Provide the [x, y] coordinate of the cell's center where the given text is located.  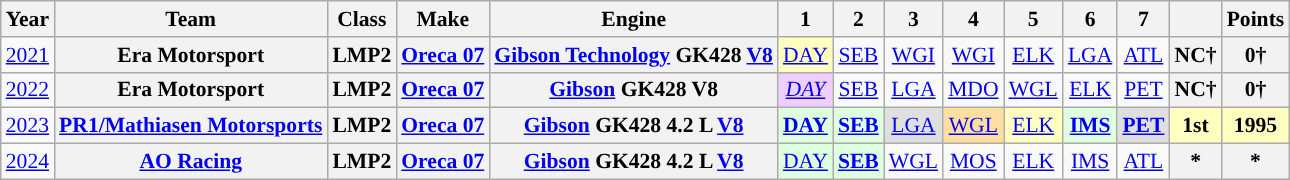
Points [1256, 19]
AO Racing [190, 162]
2022 [28, 90]
1 [806, 19]
2024 [28, 162]
Gibson Technology GK428 V8 [634, 55]
MOS [974, 162]
7 [1143, 19]
1995 [1256, 126]
4 [974, 19]
Make [442, 19]
Class [362, 19]
PR1/Mathiasen Motorsports [190, 126]
2023 [28, 126]
MDO [974, 90]
5 [1034, 19]
2 [858, 19]
Team [190, 19]
3 [914, 19]
2021 [28, 55]
Engine [634, 19]
1st [1195, 126]
6 [1090, 19]
Year [28, 19]
Gibson GK428 V8 [634, 90]
